Identify which cell holds the provided text, then report its (x, y) central coordinate. 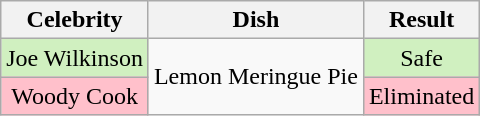
Lemon Meringue Pie (256, 77)
Joe Wilkinson (75, 58)
Celebrity (75, 20)
Safe (421, 58)
Dish (256, 20)
Woody Cook (75, 96)
Eliminated (421, 96)
Result (421, 20)
